Return the [X, Y] coordinate for the center point of the cell that contains the specified text.  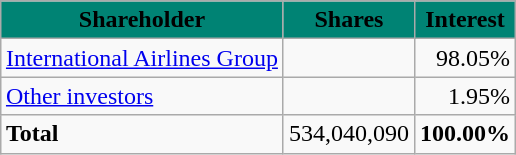
Interest [464, 20]
International Airlines Group [142, 58]
98.05% [464, 58]
Total [142, 134]
Other investors [142, 96]
Shareholder [142, 20]
100.00% [464, 134]
Shares [348, 20]
534,040,090 [348, 134]
1.95% [464, 96]
